Return the [x, y] coordinate for the center point of the cell that contains the specified text.  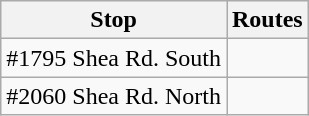
Stop [114, 20]
#2060 Shea Rd. North [114, 96]
#1795 Shea Rd. South [114, 58]
Routes [267, 20]
